Return (x, y) of the center of cell containing provided text 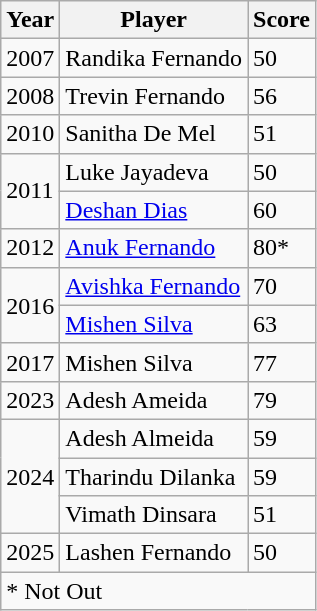
2010 (30, 134)
Randika Fernando (154, 58)
Luke Jayadeva (154, 172)
Player (154, 20)
Deshan Dias (154, 210)
70 (282, 286)
56 (282, 96)
Tharindu Dilanka (154, 477)
Vimath Dinsara (154, 515)
77 (282, 362)
Anuk Fernando (154, 248)
2017 (30, 362)
60 (282, 210)
* Not Out (158, 591)
Adesh Almeida (154, 438)
80* (282, 248)
2024 (30, 476)
2011 (30, 191)
Sanitha De Mel (154, 134)
2012 (30, 248)
Adesh Ameida (154, 400)
63 (282, 324)
2025 (30, 553)
79 (282, 400)
Trevin Fernando (154, 96)
2023 (30, 400)
Lashen Fernando (154, 553)
Year (30, 20)
Avishka Fernando (154, 286)
Score (282, 20)
2016 (30, 305)
2007 (30, 58)
2008 (30, 96)
